Return the [X, Y] coordinate for the center point of the cell that contains the specified text.  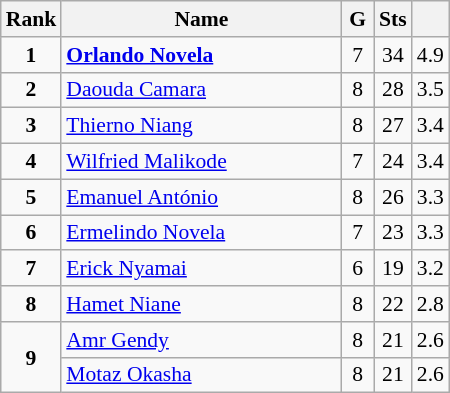
G [358, 19]
4 [32, 162]
34 [393, 55]
23 [393, 233]
1 [32, 55]
9 [32, 358]
Hamet Niane [201, 304]
2 [32, 90]
3.5 [430, 90]
5 [32, 197]
Daouda Camara [201, 90]
4.9 [430, 55]
Ermelindo Novela [201, 233]
Amr Gendy [201, 340]
26 [393, 197]
3 [32, 126]
Thierno Niang [201, 126]
Motaz Okasha [201, 375]
3.2 [430, 269]
Orlando Novela [201, 55]
Rank [32, 19]
28 [393, 90]
27 [393, 126]
Erick Nyamai [201, 269]
19 [393, 269]
Sts [393, 19]
Name [201, 19]
22 [393, 304]
2.8 [430, 304]
Emanuel António [201, 197]
24 [393, 162]
Wilfried Malikode [201, 162]
